Provide the (x, y) coordinate of the cell's center where the given text is located.  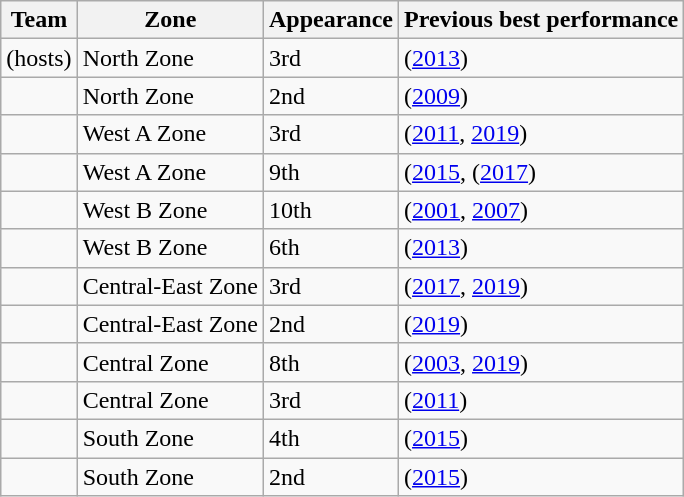
Team (39, 20)
(2019) (542, 324)
10th (330, 210)
Previous best performance (542, 20)
(2011, 2019) (542, 134)
8th (330, 362)
4th (330, 438)
9th (330, 172)
Zone (170, 20)
(hosts) (39, 58)
6th (330, 248)
(2015, (2017) (542, 172)
(2017, 2019) (542, 286)
(2009) (542, 96)
(2001, 2007) (542, 210)
Appearance (330, 20)
(2011) (542, 400)
(2003, 2019) (542, 362)
